Provide the [x, y] coordinate of the cell's center where the given text is located.  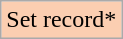
Set record* [62, 20]
